Locate the cell with the specified text and output its [X, Y] center coordinate. 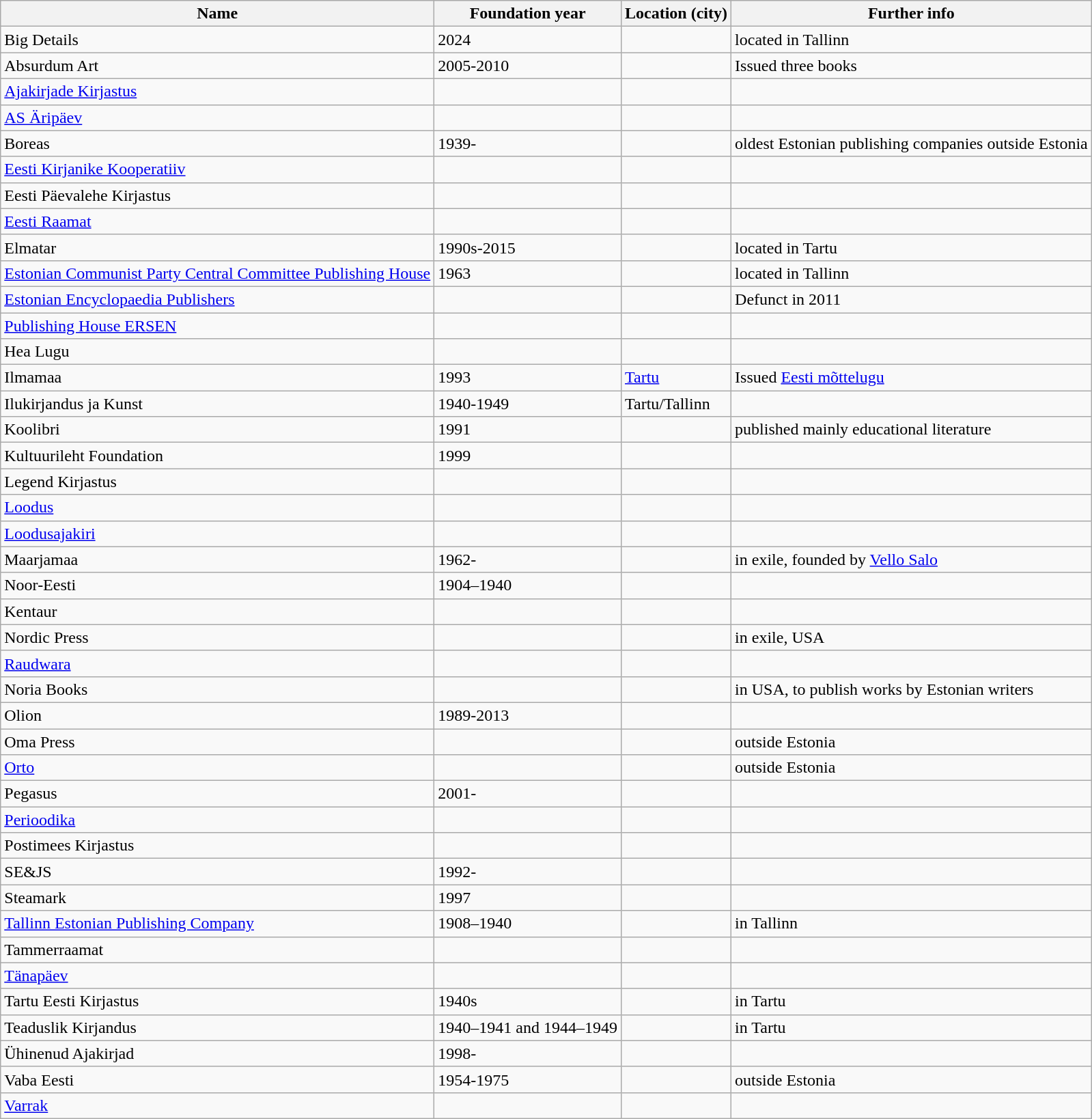
Ühinenud Ajakirjad [217, 1053]
Tänapäev [217, 976]
Raudwara [217, 663]
Vaba Eesti [217, 1079]
Estonian Encyclopaedia Publishers [217, 299]
Absurdum Art [217, 66]
Noor-Eesti [217, 585]
Teaduslik Kirjandus [217, 1027]
1962- [528, 559]
Loodusajakiri [217, 534]
Varrak [217, 1105]
Tammerraamat [217, 950]
Kentaur [217, 611]
2024 [528, 40]
Tartu/Tallinn [676, 404]
Foundation year [528, 14]
1992- [528, 872]
SE&JS [217, 872]
2005-2010 [528, 66]
Ilukirjandus ja Kunst [217, 404]
1963 [528, 273]
Elmatar [217, 247]
1998- [528, 1053]
Publishing House ERSEN [217, 326]
Kultuurileht Foundation [217, 456]
1940s [528, 1001]
Tartu Eesti Kirjastus [217, 1001]
Name [217, 14]
1999 [528, 456]
Loodus [217, 508]
Legend Kirjastus [217, 482]
2001- [528, 794]
Issued three books [912, 66]
Further info [912, 14]
Ajakirjade Kirjastus [217, 92]
Olion [217, 715]
1989-2013 [528, 715]
Defunct in 2011 [912, 299]
Eesti Päevalehe Kirjastus [217, 195]
Eesti Kirjanike Kooperatiiv [217, 169]
1993 [528, 378]
AS Äripäev [217, 118]
Oma Press [217, 741]
in USA, to publish works by Estonian writers [912, 689]
Postimees Kirjastus [217, 846]
Perioodika [217, 820]
Tallinn Estonian Publishing Company [217, 924]
in exile, founded by Vello Salo [912, 559]
Ilmamaa [217, 378]
Big Details [217, 40]
located in Tartu [912, 247]
Location (city) [676, 14]
1908–1940 [528, 924]
Hea Lugu [217, 352]
Boreas [217, 143]
in exile, USA [912, 637]
Maarjamaa [217, 559]
Orto [217, 768]
Koolibri [217, 430]
1939- [528, 143]
1991 [528, 430]
Pegasus [217, 794]
Steamark [217, 898]
Tartu [676, 378]
1990s-2015 [528, 247]
1904–1940 [528, 585]
oldest Estonian publishing companies outside Estonia [912, 143]
1997 [528, 898]
Eesti Raamat [217, 221]
Noria Books [217, 689]
in Tallinn [912, 924]
1940–1941 and 1944–1949 [528, 1027]
1954-1975 [528, 1079]
Nordic Press [217, 637]
published mainly educational literature [912, 430]
Estonian Communist Party Central Committee Publishing House [217, 273]
1940-1949 [528, 404]
Issued Eesti mõttelugu [912, 378]
